Scan for the cell matching the given text and deliver its [x, y] coordinate at center. 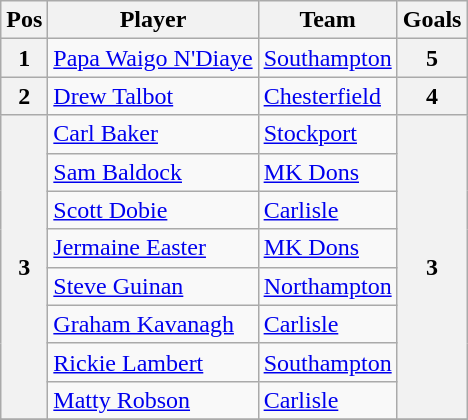
Stockport [328, 134]
Team [328, 20]
Chesterfield [328, 96]
Sam Baldock [153, 172]
Northampton [328, 286]
4 [432, 96]
Steve Guinan [153, 286]
5 [432, 58]
Matty Robson [153, 400]
Graham Kavanagh [153, 324]
Papa Waigo N'Diaye [153, 58]
Drew Talbot [153, 96]
Player [153, 20]
Goals [432, 20]
Rickie Lambert [153, 362]
Pos [24, 20]
Jermaine Easter [153, 248]
1 [24, 58]
Scott Dobie [153, 210]
Carl Baker [153, 134]
2 [24, 96]
